Search for the cell housing the specified text and yield its [x, y] center coordinate. 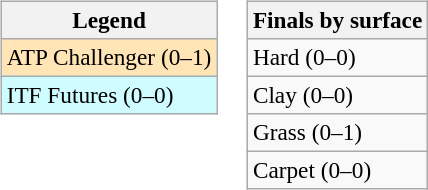
Carpet (0–0) [337, 171]
Clay (0–0) [337, 95]
Grass (0–1) [337, 133]
ITF Futures (0–0) [108, 95]
ATP Challenger (0–1) [108, 57]
Legend [108, 20]
Finals by surface [337, 20]
Hard (0–0) [337, 57]
